Detect which cell encompasses the target text, then output its (x, y) center coordinate. 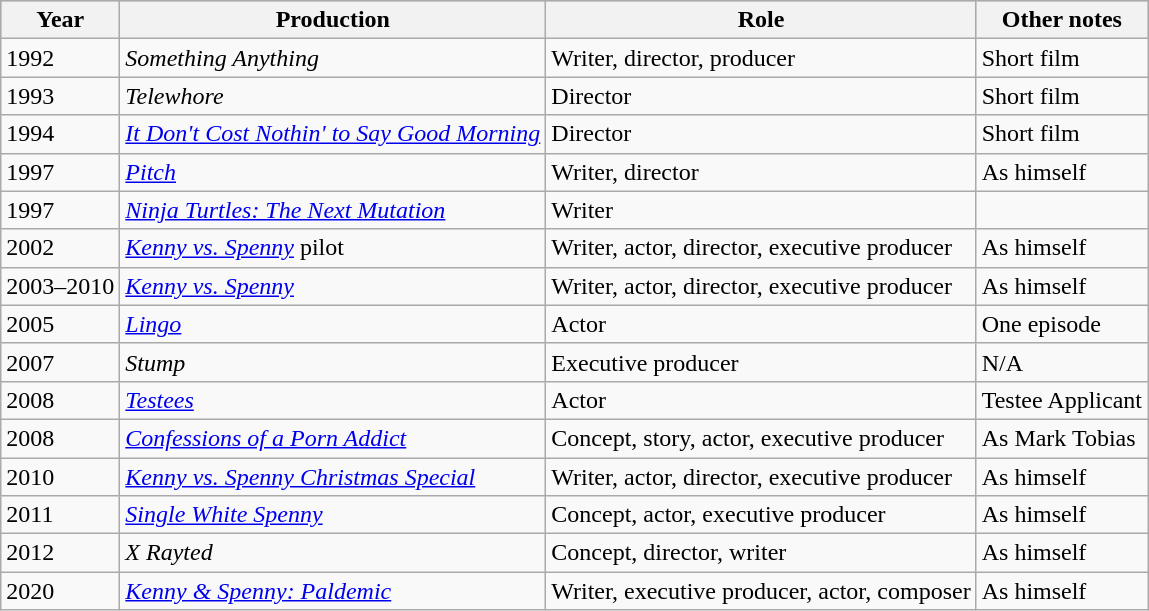
Lingo (333, 324)
Other notes (1062, 20)
1994 (60, 134)
Concept, story, actor, executive producer (761, 438)
Writer, director (761, 172)
1992 (60, 58)
2020 (60, 591)
1993 (60, 96)
2010 (60, 477)
Kenny vs. Spenny (333, 286)
Writer, executive producer, actor, composer (761, 591)
2002 (60, 248)
Stump (333, 362)
It Don't Cost Nothin' to Say Good Morning (333, 134)
Production (333, 20)
Executive producer (761, 362)
2012 (60, 553)
2005 (60, 324)
2011 (60, 515)
One episode (1062, 324)
Writer, director, producer (761, 58)
Confessions of a Porn Addict (333, 438)
Role (761, 20)
Kenny & Spenny: Paldemic (333, 591)
Concept, actor, executive producer (761, 515)
Single White Spenny (333, 515)
Telewhore (333, 96)
Pitch (333, 172)
Year (60, 20)
Testee Applicant (1062, 400)
X Rayted (333, 553)
N/A (1062, 362)
Writer (761, 210)
Concept, director, writer (761, 553)
Kenny vs. Spenny pilot (333, 248)
Kenny vs. Spenny Christmas Special (333, 477)
2007 (60, 362)
Testees (333, 400)
Ninja Turtles: The Next Mutation (333, 210)
As Mark Tobias (1062, 438)
Something Anything (333, 58)
2003–2010 (60, 286)
